Extract the [x, y] coordinate from the center of the cell holding the provided text.  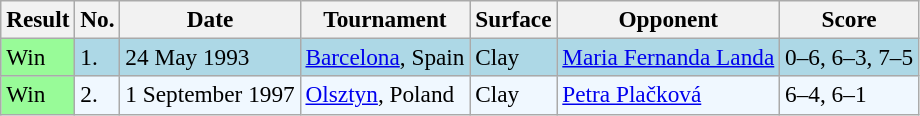
1. [98, 57]
Result [38, 19]
Surface [514, 19]
Maria Fernanda Landa [668, 57]
Score [850, 19]
24 May 1993 [210, 57]
1 September 1997 [210, 95]
Olsztyn, Poland [385, 95]
No. [98, 19]
0–6, 6–3, 7–5 [850, 57]
2. [98, 95]
Barcelona, Spain [385, 57]
Date [210, 19]
6–4, 6–1 [850, 95]
Tournament [385, 19]
Opponent [668, 19]
Petra Plačková [668, 95]
